Capture the cell that displays the provided text and extract its (x, y) central coordinate. 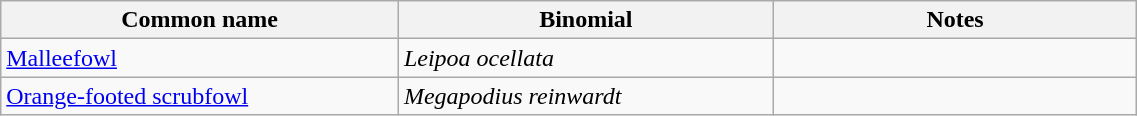
Malleefowl (200, 58)
Binomial (586, 20)
Orange-footed scrubfowl (200, 96)
Leipoa ocellata (586, 58)
Notes (955, 20)
Megapodius reinwardt (586, 96)
Common name (200, 20)
